Return the (x, y) coordinate for the center point of the cell that contains the specified text.  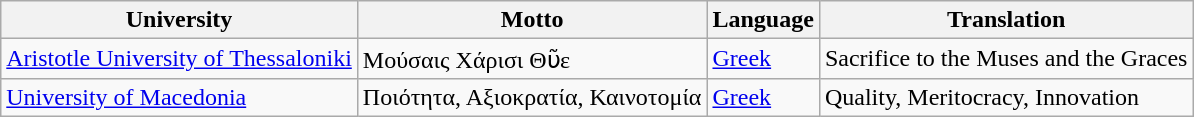
Motto (532, 20)
Translation (1006, 20)
Language (763, 20)
Sacrifice to the Muses and the Graces (1006, 59)
University of Macedonia (180, 97)
University (180, 20)
Μούσαις Χάρισι Θῦε (532, 59)
Aristotle University of Thessaloniki (180, 59)
Ποιότητα, Αξιοκρατία, Καινοτομία (532, 97)
Quality, Meritocracy, Innovation (1006, 97)
